Pinpoint the cell where the given text exists, returning its [X, Y] midpoint coordinate. 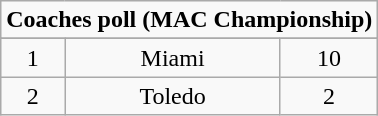
Coaches poll (MAC Championship) [190, 20]
10 [329, 58]
Toledo [172, 96]
1 [33, 58]
Miami [172, 58]
